Extract the (x, y) coordinate from the center of the cell holding the provided text.  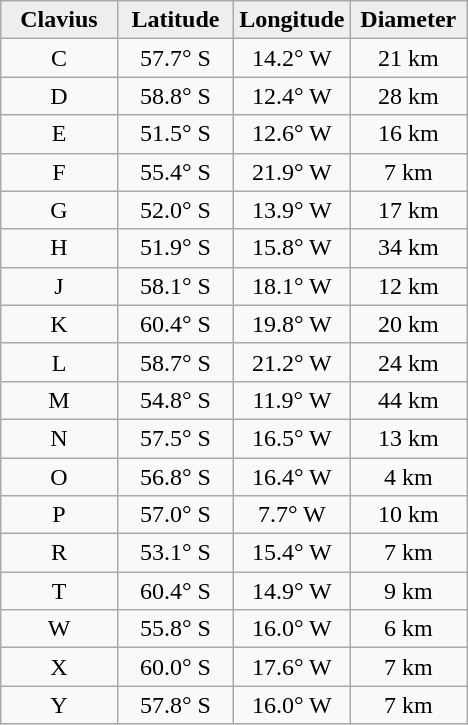
11.9° W (292, 400)
57.5° S (175, 438)
E (59, 134)
13 km (408, 438)
X (59, 667)
J (59, 286)
51.5° S (175, 134)
17 km (408, 210)
T (59, 591)
21.2° W (292, 362)
Longitude (292, 20)
24 km (408, 362)
6 km (408, 629)
F (59, 172)
Clavius (59, 20)
4 km (408, 477)
14.9° W (292, 591)
H (59, 248)
56.8° S (175, 477)
58.8° S (175, 96)
52.0° S (175, 210)
16.5° W (292, 438)
W (59, 629)
L (59, 362)
55.4° S (175, 172)
58.7° S (175, 362)
M (59, 400)
16.4° W (292, 477)
C (59, 58)
P (59, 515)
15.4° W (292, 553)
18.1° W (292, 286)
12.4° W (292, 96)
15.8° W (292, 248)
60.0° S (175, 667)
12 km (408, 286)
16 km (408, 134)
58.1° S (175, 286)
N (59, 438)
R (59, 553)
17.6° W (292, 667)
34 km (408, 248)
7.7° W (292, 515)
13.9° W (292, 210)
51.9° S (175, 248)
Diameter (408, 20)
Y (59, 705)
28 km (408, 96)
G (59, 210)
K (59, 324)
44 km (408, 400)
D (59, 96)
21.9° W (292, 172)
9 km (408, 591)
57.8° S (175, 705)
12.6° W (292, 134)
57.7° S (175, 58)
57.0° S (175, 515)
54.8° S (175, 400)
O (59, 477)
55.8° S (175, 629)
10 km (408, 515)
19.8° W (292, 324)
Latitude (175, 20)
20 km (408, 324)
21 km (408, 58)
53.1° S (175, 553)
14.2° W (292, 58)
